Identify which cell holds the provided text, then report its (x, y) central coordinate. 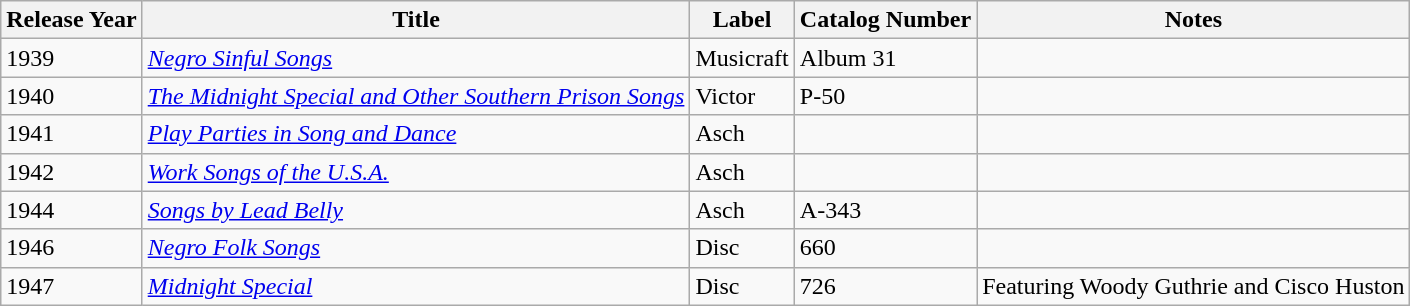
1944 (72, 210)
Album 31 (885, 58)
Midnight Special (416, 286)
Work Songs of the U.S.A. (416, 172)
Title (416, 20)
726 (885, 286)
A-343 (885, 210)
Featuring Woody Guthrie and Cisco Huston (1194, 286)
Notes (1194, 20)
660 (885, 248)
1939 (72, 58)
The Midnight Special and Other Southern Prison Songs (416, 96)
1940 (72, 96)
1946 (72, 248)
P-50 (885, 96)
1947 (72, 286)
Songs by Lead Belly (416, 210)
Negro Sinful Songs (416, 58)
1941 (72, 134)
Negro Folk Songs (416, 248)
Play Parties in Song and Dance (416, 134)
Catalog Number (885, 20)
Musicraft (742, 58)
Release Year (72, 20)
Label (742, 20)
Victor (742, 96)
1942 (72, 172)
